Capture the cell that displays the provided text and extract its [X, Y] central coordinate. 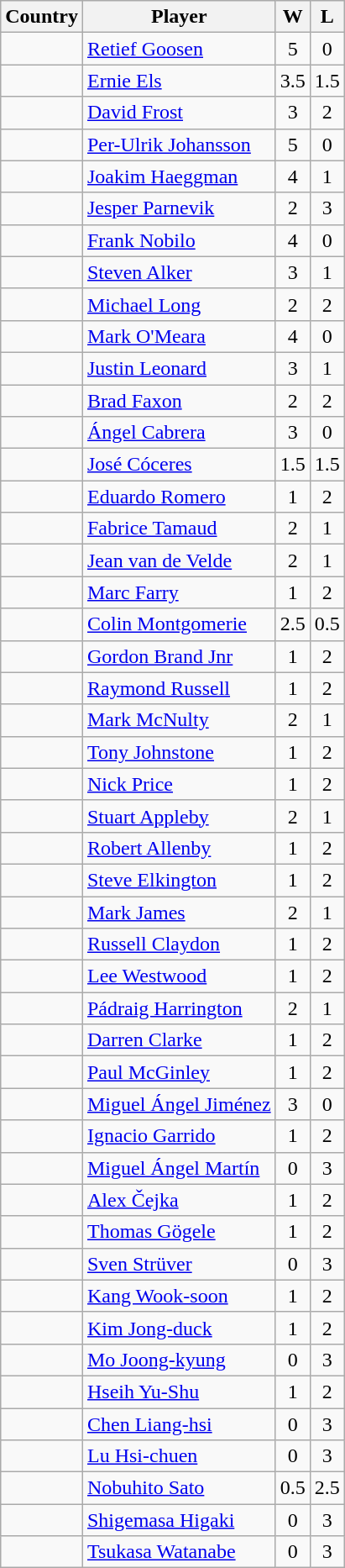
Tony Johnstone [179, 752]
Joakim Haeggman [179, 176]
Lu Hsi-chuen [179, 1456]
L [327, 17]
Colin Montgomerie [179, 624]
Gordon Brand Jnr [179, 656]
Raymond Russell [179, 688]
Eduardo Romero [179, 497]
Mo Joong-kyung [179, 1360]
Player [179, 17]
Mark O'Meara [179, 336]
Sven Strüver [179, 1264]
Stuart Appleby [179, 816]
Chen Liang-hsi [179, 1424]
Justin Leonard [179, 368]
Country [42, 17]
David Frost [179, 113]
Brad Faxon [179, 401]
Kim Jong-duck [179, 1328]
Robert Allenby [179, 848]
Tsukasa Watanabe [179, 1552]
Mark McNulty [179, 720]
Pádraig Harrington [179, 1008]
Hseih Yu-Shu [179, 1392]
Paul McGinley [179, 1072]
Nick Price [179, 784]
Jesper Parnevik [179, 208]
Mark James [179, 912]
Kang Wook-soon [179, 1296]
Lee Westwood [179, 976]
Michael Long [179, 304]
Fabrice Tamaud [179, 529]
3.5 [292, 81]
Steve Elkington [179, 880]
Nobuhito Sato [179, 1488]
Steven Alker [179, 272]
Darren Clarke [179, 1040]
Shigemasa Higaki [179, 1520]
Frank Nobilo [179, 240]
Ángel Cabrera [179, 433]
Alex Čejka [179, 1200]
Russell Claydon [179, 944]
José Cóceres [179, 465]
Thomas Gögele [179, 1232]
Miguel Ángel Martín [179, 1168]
Marc Farry [179, 592]
Ernie Els [179, 81]
Retief Goosen [179, 49]
Ignacio Garrido [179, 1136]
Per-Ulrik Johansson [179, 145]
W [292, 17]
Miguel Ángel Jiménez [179, 1104]
Jean van de Velde [179, 560]
